Return the [x, y] coordinate for the center point of the cell that contains the specified text.  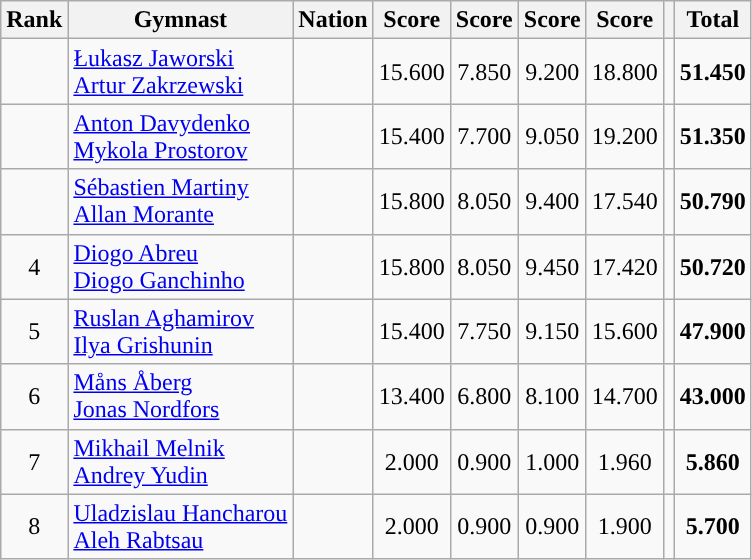
Rank [34, 20]
5.860 [712, 462]
7 [34, 462]
Uladzislau HancharouAleh Rabtsau [180, 526]
Łukasz JaworskiArtur Zakrzewski [180, 72]
51.350 [712, 136]
47.900 [712, 332]
Total [712, 20]
7.700 [484, 136]
19.200 [624, 136]
Nation [333, 20]
9.150 [552, 332]
50.720 [712, 266]
Diogo AbreuDiogo Ganchinho [180, 266]
8 [34, 526]
Måns ÅbergJonas Nordfors [180, 396]
9.400 [552, 202]
1.900 [624, 526]
Anton DavydenkoMykola Prostorov [180, 136]
7.850 [484, 72]
6.800 [484, 396]
43.000 [712, 396]
5 [34, 332]
9.050 [552, 136]
1.000 [552, 462]
5.700 [712, 526]
Mikhail MelnikAndrey Yudin [180, 462]
6 [34, 396]
50.790 [712, 202]
4 [34, 266]
18.800 [624, 72]
8.100 [552, 396]
51.450 [712, 72]
Ruslan AghamirovIlya Grishunin [180, 332]
13.400 [412, 396]
9.200 [552, 72]
17.420 [624, 266]
7.750 [484, 332]
9.450 [552, 266]
17.540 [624, 202]
Gymnast [180, 20]
14.700 [624, 396]
1.960 [624, 462]
Sébastien MartinyAllan Morante [180, 202]
